Provide the (X, Y) coordinate of the cell's center where the given text is located.  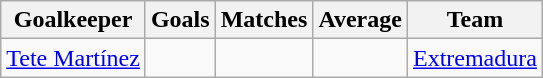
Matches (264, 20)
Goals (180, 20)
Average (360, 20)
Goalkeeper (74, 20)
Team (474, 20)
Tete Martínez (74, 58)
Extremadura (474, 58)
